From the cell containing the given text, extract its center point as [x, y] coordinate. 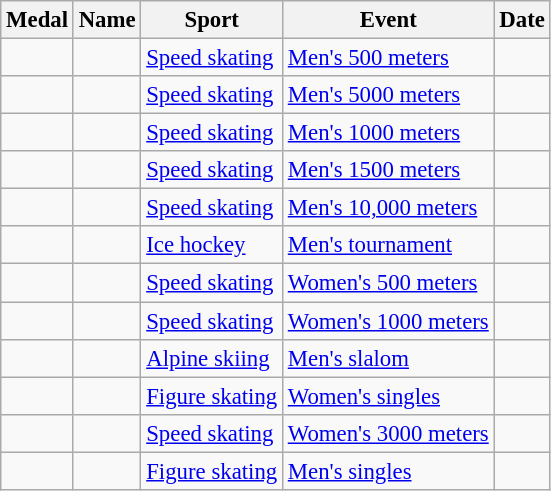
Alpine skiing [212, 358]
Women's 500 meters [388, 283]
Ice hockey [212, 245]
Men's tournament [388, 245]
Women's 3000 meters [388, 433]
Date [522, 20]
Event [388, 20]
Men's 1500 meters [388, 170]
Men's slalom [388, 358]
Women's 1000 meters [388, 321]
Women's singles [388, 396]
Men's 5000 meters [388, 95]
Sport [212, 20]
Men's singles [388, 471]
Name [107, 20]
Men's 10,000 meters [388, 208]
Men's 1000 meters [388, 133]
Medal [38, 20]
Men's 500 meters [388, 58]
